Scan for the cell matching the given text and deliver its [x, y] coordinate at center. 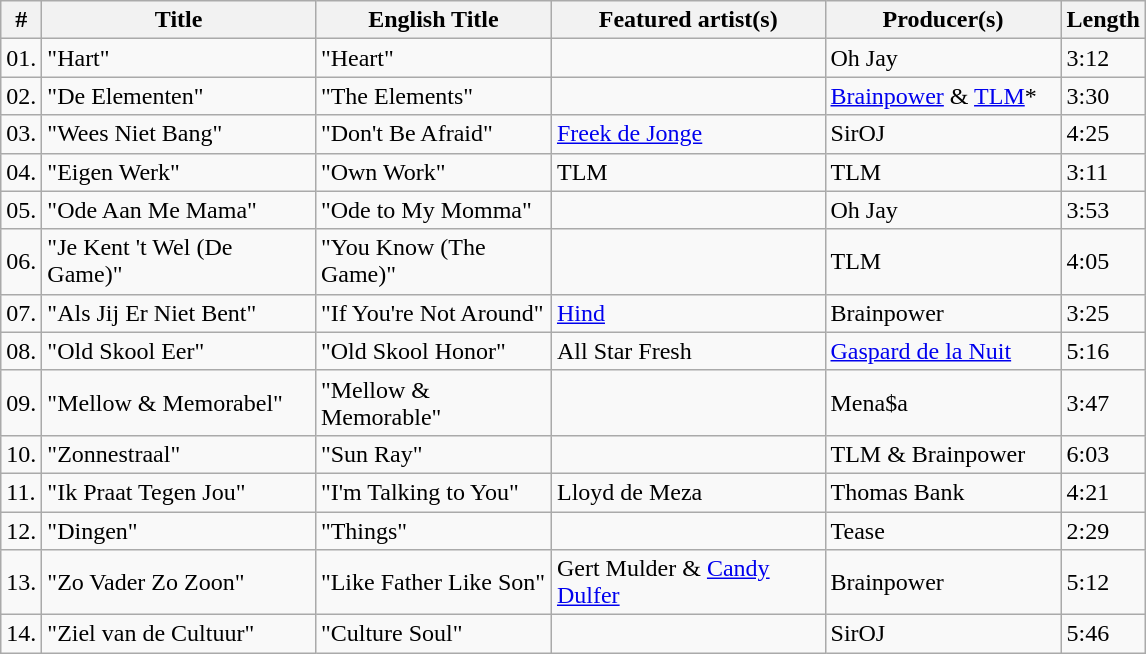
4:25 [1103, 134]
"Als Jij Er Niet Bent" [179, 313]
"Own Work" [433, 172]
13. [22, 582]
3:30 [1103, 96]
"Culture Soul" [433, 634]
5:16 [1103, 351]
08. [22, 351]
"You Know (The Game)" [433, 262]
"Zo Vader Zo Zoon" [179, 582]
"Old Skool Honor" [433, 351]
"Je Kent 't Wel (De Game)" [179, 262]
09. [22, 402]
Freek de Jonge [688, 134]
14. [22, 634]
6:03 [1103, 454]
5:46 [1103, 634]
Title [179, 20]
"Things" [433, 531]
"Ode Aan Me Mama" [179, 210]
4:05 [1103, 262]
# [22, 20]
"Wees Niet Bang" [179, 134]
"Mellow & Memorabel" [179, 402]
"The Elements" [433, 96]
"Ode to My Momma" [433, 210]
Brainpower & TLM* [943, 96]
"Eigen Werk" [179, 172]
Gaspard de la Nuit [943, 351]
"Hart" [179, 58]
12. [22, 531]
3:25 [1103, 313]
4:21 [1103, 492]
Tease [943, 531]
"Like Father Like Son" [433, 582]
06. [22, 262]
Length [1103, 20]
07. [22, 313]
"Old Skool Eer" [179, 351]
01. [22, 58]
3:11 [1103, 172]
10. [22, 454]
"If You're Not Around" [433, 313]
Lloyd de Meza [688, 492]
3:53 [1103, 210]
05. [22, 210]
"Mellow & Memorable" [433, 402]
"Heart" [433, 58]
"Sun Ray" [433, 454]
All Star Fresh [688, 351]
"Zonnestraal" [179, 454]
Featured artist(s) [688, 20]
3:12 [1103, 58]
04. [22, 172]
03. [22, 134]
Hind [688, 313]
TLM & Brainpower [943, 454]
"De Elementen" [179, 96]
Producer(s) [943, 20]
Thomas Bank [943, 492]
02. [22, 96]
Mena$a [943, 402]
"Dingen" [179, 531]
2:29 [1103, 531]
"Ziel van de Cultuur" [179, 634]
11. [22, 492]
Gert Mulder & Candy Dulfer [688, 582]
3:47 [1103, 402]
"Ik Praat Tegen Jou" [179, 492]
"Don't Be Afraid" [433, 134]
English Title [433, 20]
"I'm Talking to You" [433, 492]
5:12 [1103, 582]
